From the cell containing the given text, extract its center point as [X, Y] coordinate. 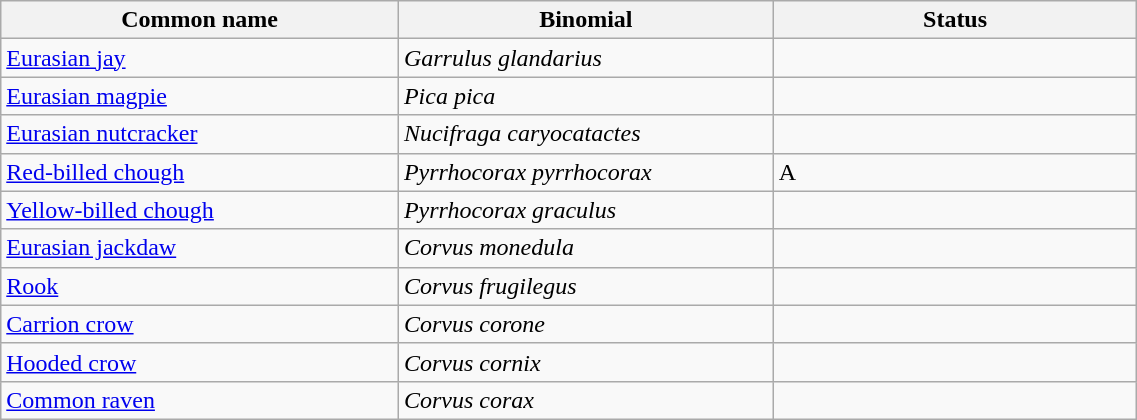
Carrion crow [200, 324]
Corvus corone [586, 324]
Binomial [586, 20]
Corvus frugilegus [586, 286]
Pica pica [586, 96]
Garrulus glandarius [586, 58]
Corvus cornix [586, 362]
Hooded crow [200, 362]
Pyrrhocorax pyrrhocorax [586, 172]
Yellow-billed chough [200, 210]
Pyrrhocorax graculus [586, 210]
Eurasian magpie [200, 96]
Common name [200, 20]
Red-billed chough [200, 172]
Status [955, 20]
Eurasian jay [200, 58]
Eurasian jackdaw [200, 248]
Corvus corax [586, 400]
Corvus monedula [586, 248]
A [955, 172]
Nucifraga caryocatactes [586, 134]
Eurasian nutcracker [200, 134]
Rook [200, 286]
Common raven [200, 400]
